For the text-containing cell, return its midpoint in [X, Y] coordinate format. 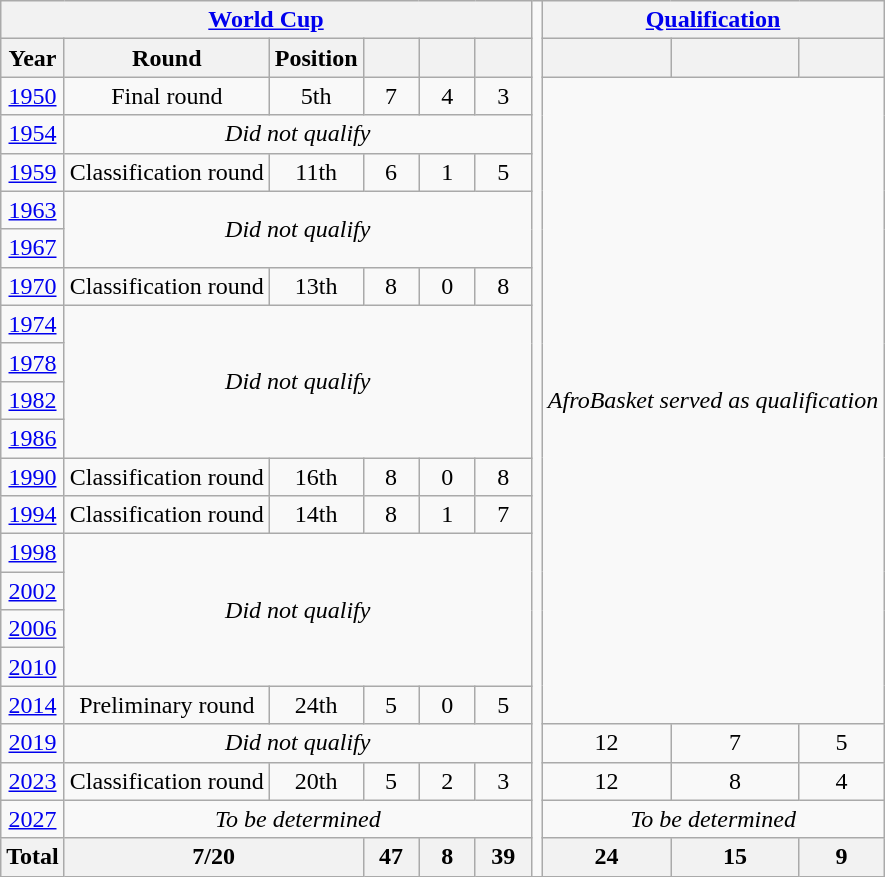
AfroBasket served as qualification [712, 400]
24th [316, 705]
Year [33, 58]
1998 [33, 553]
1959 [33, 172]
9 [842, 857]
2023 [33, 781]
1978 [33, 362]
1990 [33, 477]
World Cup [266, 20]
24 [606, 857]
2014 [33, 705]
15 [735, 857]
2 [447, 781]
Final round [166, 96]
5th [316, 96]
2019 [33, 743]
11th [316, 172]
1986 [33, 438]
1954 [33, 134]
1994 [33, 515]
16th [316, 477]
2002 [33, 591]
Total [33, 857]
20th [316, 781]
Round [166, 58]
13th [316, 286]
1963 [33, 210]
39 [503, 857]
2010 [33, 667]
Qualification [712, 20]
Preliminary round [166, 705]
2006 [33, 629]
Position [316, 58]
14th [316, 515]
2027 [33, 819]
7/20 [214, 857]
1974 [33, 324]
47 [391, 857]
1970 [33, 286]
6 [391, 172]
1950 [33, 96]
1982 [33, 400]
1967 [33, 248]
